Scan for the cell matching the given text and deliver its (X, Y) coordinate at center. 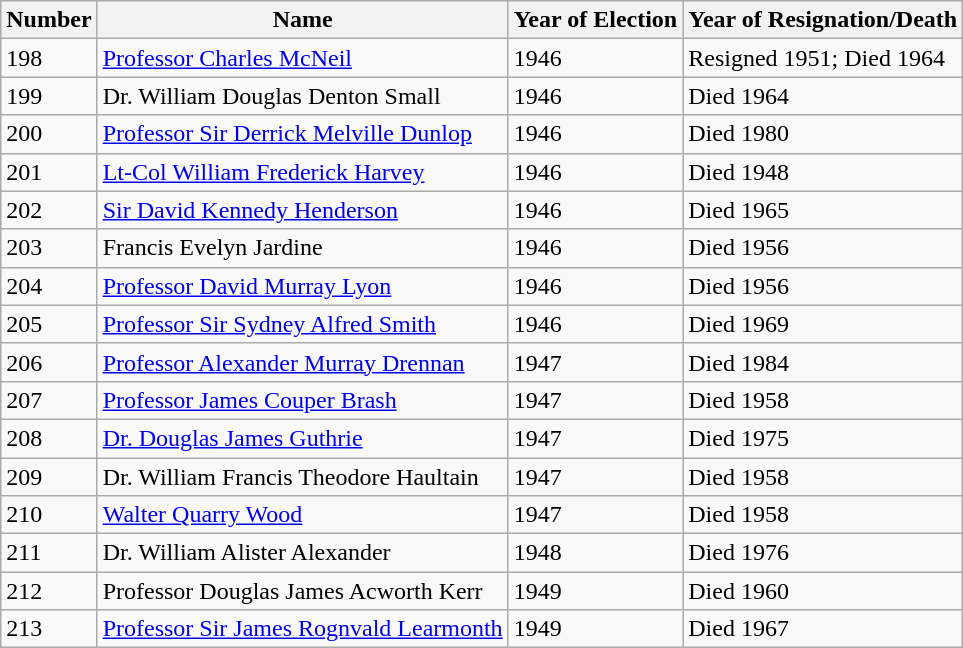
1948 (596, 553)
Professor Sir Sydney Alfred Smith (302, 324)
Walter Quarry Wood (302, 515)
Year of Resignation/Death (823, 20)
211 (49, 553)
Dr. Douglas James Guthrie (302, 438)
210 (49, 515)
Number (49, 20)
Died 1980 (823, 134)
Professor Douglas James Acworth Kerr (302, 591)
Professor Sir James Rognvald Learmonth (302, 629)
Died 1984 (823, 362)
Died 1960 (823, 591)
Died 1948 (823, 172)
Name (302, 20)
208 (49, 438)
Lt-Col William Frederick Harvey (302, 172)
205 (49, 324)
199 (49, 96)
212 (49, 591)
Dr. William Alister Alexander (302, 553)
201 (49, 172)
Dr. William Francis Theodore Haultain (302, 477)
207 (49, 400)
Professor Alexander Murray Drennan (302, 362)
203 (49, 248)
Francis Evelyn Jardine (302, 248)
Professor Sir Derrick Melville Dunlop (302, 134)
Professor Charles McNeil (302, 58)
Year of Election (596, 20)
Died 1976 (823, 553)
Resigned 1951; Died 1964 (823, 58)
206 (49, 362)
202 (49, 210)
Died 1975 (823, 438)
200 (49, 134)
Died 1967 (823, 629)
Professor David Murray Lyon (302, 286)
204 (49, 286)
Died 1969 (823, 324)
209 (49, 477)
213 (49, 629)
198 (49, 58)
Professor James Couper Brash (302, 400)
Sir David Kennedy Henderson (302, 210)
Died 1964 (823, 96)
Died 1965 (823, 210)
Dr. William Douglas Denton Small (302, 96)
